Identify which cell holds the provided text, then report its [X, Y] central coordinate. 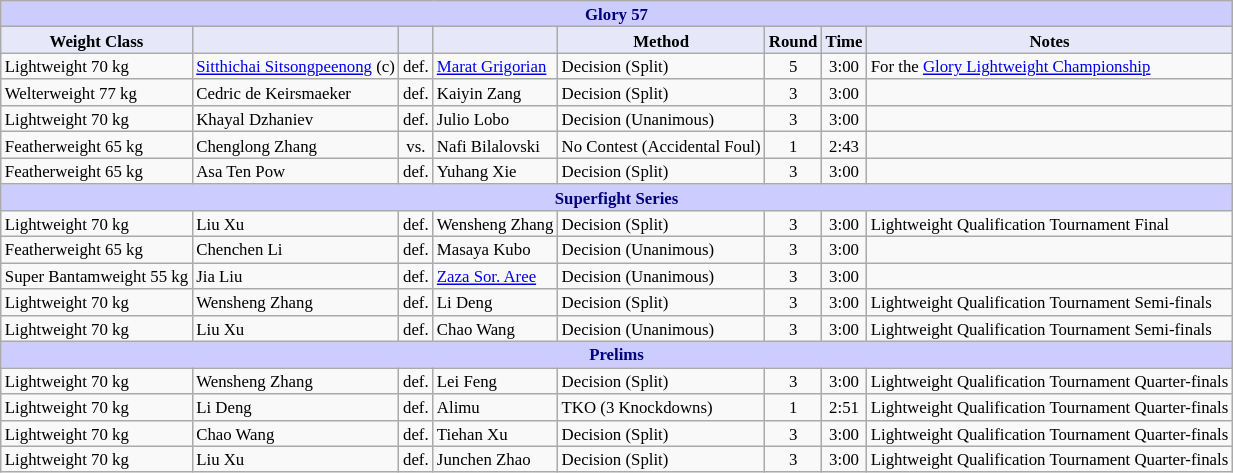
Cedric de Keirsmaeker [296, 93]
Zaza Sor. Aree [496, 276]
Welterweight 77 kg [96, 93]
Asa Ten Pow [296, 171]
Glory 57 [617, 14]
Masaya Kubo [496, 250]
Tiehan Xu [496, 433]
Kaiyin Zang [496, 93]
Round [794, 40]
TKO (3 Knockdowns) [662, 407]
Junchen Zhao [496, 459]
Superfight Series [617, 197]
Lightweight Qualification Tournament Final [1050, 224]
Yuhang Xie [496, 171]
Marat Grigorian [496, 66]
Alimu [496, 407]
Nafi Bilalovski [496, 145]
For the Glory Lightweight Championship [1050, 66]
Weight Class [96, 40]
Prelims [617, 355]
Chenchen Li [296, 250]
vs. [416, 145]
Sitthichai Sitsongpeenong (c) [296, 66]
5 [794, 66]
Jia Liu [296, 276]
Chenglong Zhang [296, 145]
Method [662, 40]
Super Bantamweight 55 kg [96, 276]
No Contest (Accidental Foul) [662, 145]
2:43 [844, 145]
Notes [1050, 40]
Time [844, 40]
2:51 [844, 407]
Khayal Dzhaniev [296, 119]
Julio Lobo [496, 119]
Lei Feng [496, 381]
